Determine the [X, Y] coordinate at the center of the cell enclosing the given text.  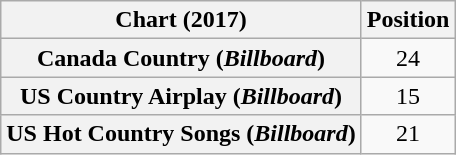
US Country Airplay (Billboard) [181, 96]
Canada Country (Billboard) [181, 58]
15 [408, 96]
24 [408, 58]
21 [408, 134]
US Hot Country Songs (Billboard) [181, 134]
Position [408, 20]
Chart (2017) [181, 20]
